For the text-containing cell, return its midpoint in [x, y] coordinate format. 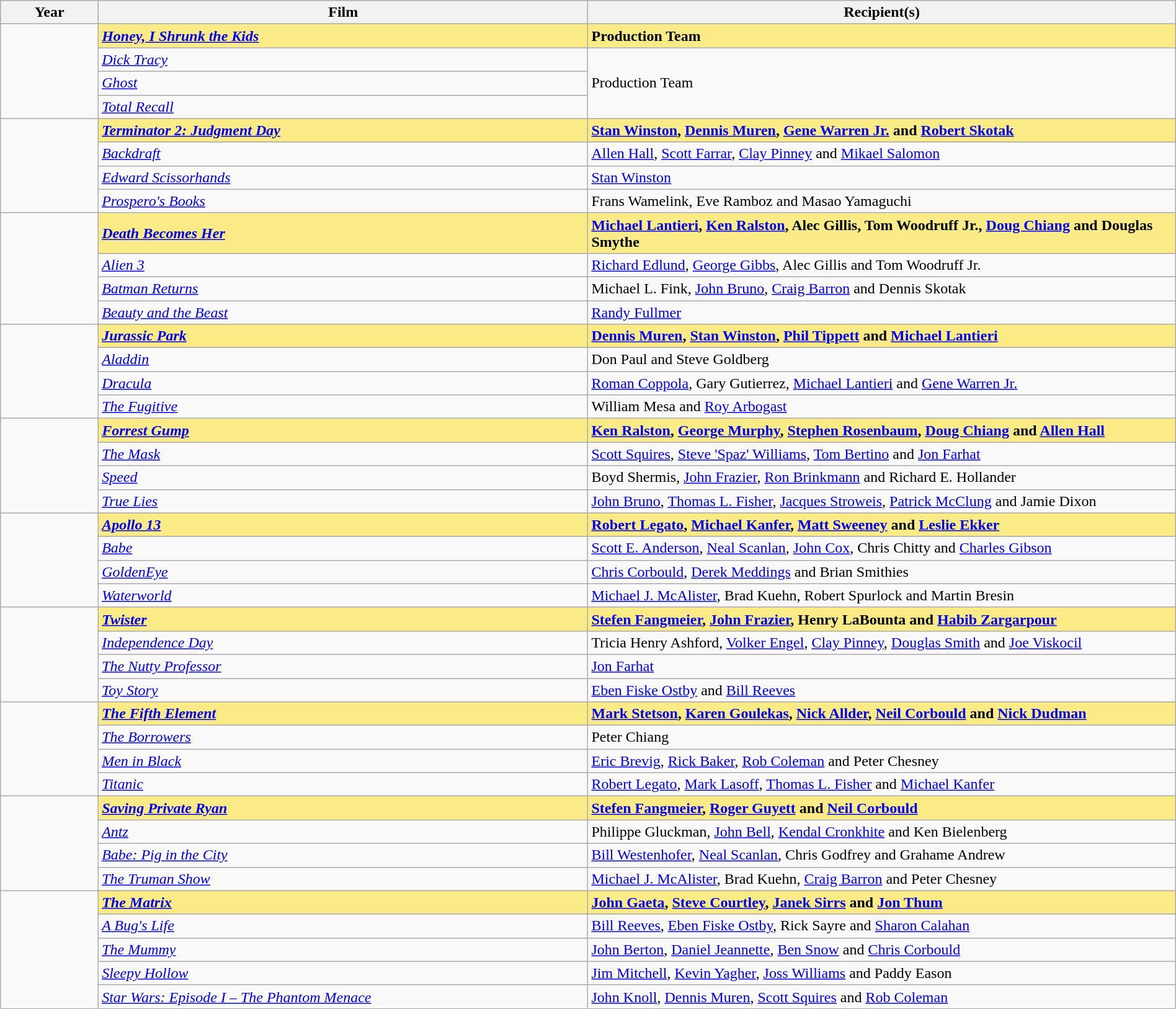
Men in Black [344, 761]
Stan Winston, Dennis Muren, Gene Warren Jr. and Robert Skotak [882, 130]
Michael J. McAlister, Brad Kuehn, Robert Spurlock and Martin Bresin [882, 595]
Death Becomes Her [344, 233]
The Mask [344, 454]
True Lies [344, 501]
John Bruno, Thomas L. Fisher, Jacques Stroweis, Patrick McClung and Jamie Dixon [882, 501]
Robert Legato, Michael Kanfer, Matt Sweeney and Leslie Ekker [882, 525]
Twister [344, 619]
Jon Farhat [882, 666]
The Mummy [344, 949]
GoldenEye [344, 572]
Edward Scissorhands [344, 177]
Prospero's Books [344, 201]
Robert Legato, Mark Lasoff, Thomas L. Fisher and Michael Kanfer [882, 785]
Jim Mitchell, Kevin Yagher, Joss Williams and Paddy Eason [882, 973]
Eric Brevig, Rick Baker, Rob Coleman and Peter Chesney [882, 761]
Waterworld [344, 595]
Alien 3 [344, 265]
Peter Chiang [882, 737]
Honey, I Shrunk the Kids [344, 36]
Michael J. McAlister, Brad Kuehn, Craig Barron and Peter Chesney [882, 879]
Stefen Fangmeier, John Frazier, Henry LaBounta and Habib Zargarpour [882, 619]
John Berton, Daniel Jeannette, Ben Snow and Chris Corbould [882, 949]
Michael Lantieri, Ken Ralston, Alec Gillis, Tom Woodruff Jr., Doug Chiang and Douglas Smythe [882, 233]
Backdraft [344, 154]
Eben Fiske Ostby and Bill Reeves [882, 690]
The Fugitive [344, 407]
Forrest Gump [344, 430]
Film [344, 12]
Tricia Henry Ashford, Volker Engel, Clay Pinney, Douglas Smith and Joe Viskocil [882, 642]
Independence Day [344, 642]
Batman Returns [344, 288]
Dick Tracy [344, 60]
Scott E. Anderson, Neal Scanlan, John Cox, Chris Chitty and Charles Gibson [882, 548]
The Nutty Professor [344, 666]
Babe: Pig in the City [344, 855]
Randy Fullmer [882, 312]
Jurassic Park [344, 336]
Saving Private Ryan [344, 808]
Chris Corbould, Derek Meddings and Brian Smithies [882, 572]
Bill Reeves, Eben Fiske Ostby, Rick Sayre and Sharon Calahan [882, 926]
Dennis Muren, Stan Winston, Phil Tippett and Michael Lantieri [882, 336]
John Gaeta, Steve Courtley, Janek Sirrs and Jon Thum [882, 902]
Recipient(s) [882, 12]
Ghost [344, 83]
Beauty and the Beast [344, 312]
The Matrix [344, 902]
Bill Westenhofer, Neal Scanlan, Chris Godfrey and Grahame Andrew [882, 855]
Frans Wamelink, Eve Ramboz and Masao Yamaguchi [882, 201]
Toy Story [344, 690]
Roman Coppola, Gary Gutierrez, Michael Lantieri and Gene Warren Jr. [882, 383]
Boyd Shermis, John Frazier, Ron Brinkmann and Richard E. Hollander [882, 478]
Richard Edlund, George Gibbs, Alec Gillis and Tom Woodruff Jr. [882, 265]
Allen Hall, Scott Farrar, Clay Pinney and Mikael Salomon [882, 154]
Titanic [344, 785]
Apollo 13 [344, 525]
Terminator 2: Judgment Day [344, 130]
Star Wars: Episode I – The Phantom Menace [344, 997]
Don Paul and Steve Goldberg [882, 360]
Babe [344, 548]
Stan Winston [882, 177]
A Bug's Life [344, 926]
Stefen Fangmeier, Roger Guyett and Neil Corbould [882, 808]
Mark Stetson, Karen Goulekas, Nick Allder, Neil Corbould and Nick Dudman [882, 714]
William Mesa and Roy Arbogast [882, 407]
Ken Ralston, George Murphy, Stephen Rosenbaum, Doug Chiang and Allen Hall [882, 430]
Speed [344, 478]
Aladdin [344, 360]
Scott Squires, Steve 'Spaz' Williams, Tom Bertino and Jon Farhat [882, 454]
Michael L. Fink, John Bruno, Craig Barron and Dennis Skotak [882, 288]
Sleepy Hollow [344, 973]
Antz [344, 832]
Philippe Gluckman, John Bell, Kendal Cronkhite and Ken Bielenberg [882, 832]
John Knoll, Dennis Muren, Scott Squires and Rob Coleman [882, 997]
Year [50, 12]
The Fifth Element [344, 714]
Total Recall [344, 107]
The Borrowers [344, 737]
The Truman Show [344, 879]
Dracula [344, 383]
